Extract the [X, Y] coordinate from the center of the cell holding the provided text.  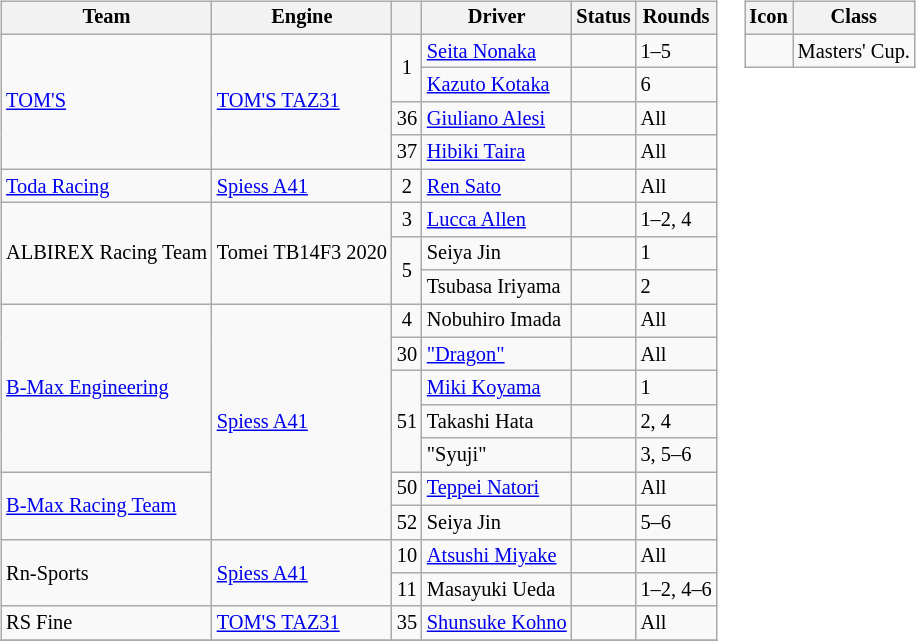
10 [407, 556]
Takashi Hata [497, 422]
Tomei TB14F3 2020 [302, 254]
5 [407, 270]
6 [676, 85]
Rn-Sports [106, 572]
Kazuto Kotaka [497, 85]
1–2, 4 [676, 220]
Teppei Natori [497, 489]
Icon [768, 18]
Giuliano Alesi [497, 119]
11 [407, 590]
B-Max Engineering [106, 388]
Tsubasa Iriyama [497, 287]
B-Max Racing Team [106, 506]
30 [407, 354]
37 [407, 152]
Class [854, 18]
Seita Nonaka [497, 51]
1–2, 4–6 [676, 590]
52 [407, 522]
3, 5–6 [676, 455]
1–5 [676, 51]
Team [106, 18]
4 [407, 321]
3 [407, 220]
Toda Racing [106, 186]
Rounds [676, 18]
RS Fine [106, 623]
Shunsuke Kohno [497, 623]
51 [407, 422]
Ren Sato [497, 186]
"Dragon" [497, 354]
"Syuji" [497, 455]
Status [604, 18]
Driver [497, 18]
5–6 [676, 522]
2, 4 [676, 422]
TOM'S [106, 102]
50 [407, 489]
Engine [302, 18]
ALBIREX Racing Team [106, 254]
36 [407, 119]
Lucca Allen [497, 220]
Nobuhiro Imada [497, 321]
Miki Koyama [497, 388]
Masters' Cup. [854, 51]
Hibiki Taira [497, 152]
35 [407, 623]
Masayuki Ueda [497, 590]
Atsushi Miyake [497, 556]
